Search for the cell housing the specified text and yield its (X, Y) center coordinate. 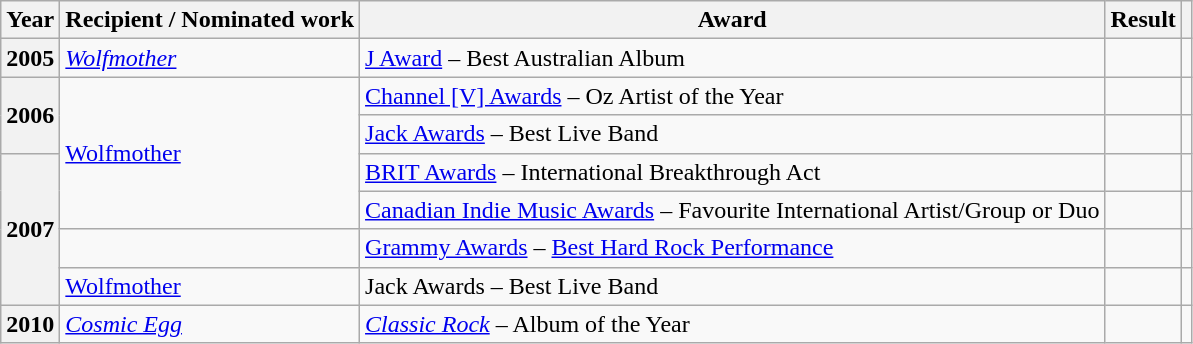
Classic Rock – Album of the Year (732, 324)
Canadian Indie Music Awards – Favourite International Artist/Group or Duo (732, 210)
Cosmic Egg (210, 324)
J Award – Best Australian Album (732, 58)
BRIT Awards – International Breakthrough Act (732, 172)
Recipient / Nominated work (210, 20)
Award (732, 20)
Grammy Awards – Best Hard Rock Performance (732, 248)
Channel [V] Awards – Oz Artist of the Year (732, 96)
Year (30, 20)
2006 (30, 115)
2005 (30, 58)
2010 (30, 324)
2007 (30, 229)
Result (1143, 20)
